Locate the cell with the specified text and output its [x, y] center coordinate. 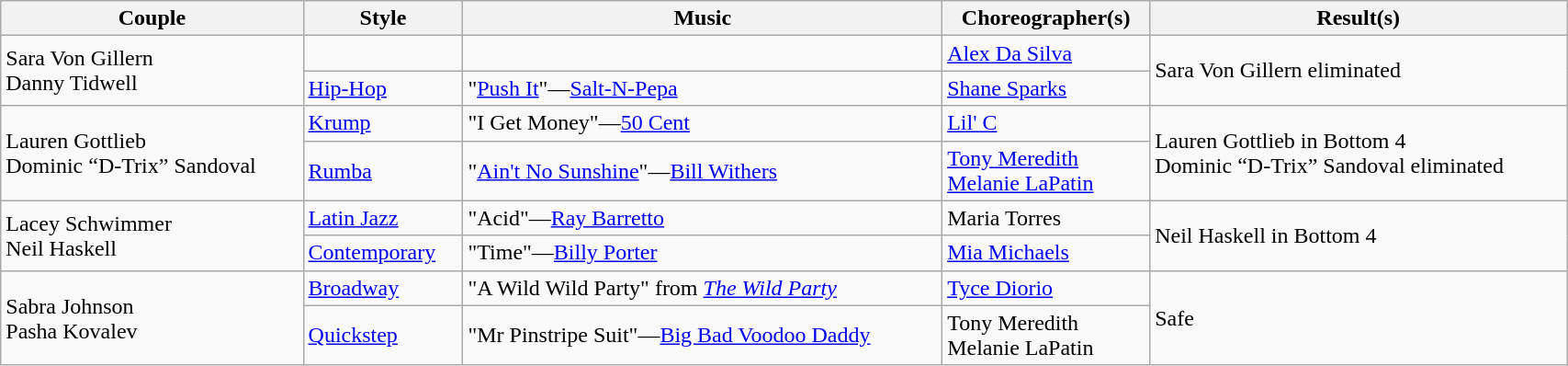
Sabra Johnson Pasha Kovalev [152, 318]
Music [703, 18]
Contemporary [383, 253]
Tyce Diorio [1046, 288]
Latin Jazz [383, 218]
Krump [383, 123]
Mia Michaels [1046, 253]
Broadway [383, 288]
Lacey Schwimmer Neil Haskell [152, 235]
Lauren Gottlieb Dominic “D-Trix” Sandoval [152, 153]
Neil Haskell in Bottom 4 [1359, 235]
"Ain't No Sunshine"—Bill Withers [703, 171]
"Acid"—Ray Barretto [703, 218]
Quickstep [383, 335]
Result(s) [1359, 18]
Sara Von Gillern Danny Tidwell [152, 71]
"Push It"—Salt-N-Pepa [703, 88]
Sara Von Gillern eliminated [1359, 71]
Couple [152, 18]
"Mr Pinstripe Suit"—Big Bad Voodoo Daddy [703, 335]
Maria Torres [1046, 218]
Safe [1359, 318]
Hip-Hop [383, 88]
Style [383, 18]
Alex Da Silva [1046, 53]
Choreographer(s) [1046, 18]
Rumba [383, 171]
Lil' C [1046, 123]
Lauren Gottlieb in Bottom 4 Dominic “D-Trix” Sandoval eliminated [1359, 153]
"I Get Money"—50 Cent [703, 123]
Shane Sparks [1046, 88]
"A Wild Wild Party" from The Wild Party [703, 288]
"Time"—Billy Porter [703, 253]
